Return (x, y) of the center of cell containing provided text 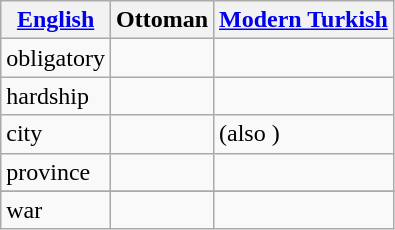
Ottoman (162, 20)
English (56, 20)
Modern Turkish (304, 20)
(also ) (304, 134)
war (56, 210)
obligatory (56, 58)
city (56, 134)
hardship (56, 96)
province (56, 172)
